Output the (x, y) coordinate of the center of the cell containing the given text.  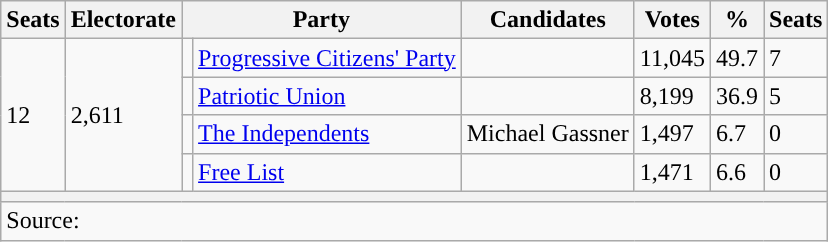
6.6 (736, 172)
36.9 (736, 96)
11,045 (672, 58)
Free List (328, 172)
7 (796, 58)
Source: (414, 221)
Patriotic Union (328, 96)
1,497 (672, 134)
12 (33, 115)
Electorate (123, 20)
Progressive Citizens' Party (328, 58)
Party (322, 20)
2,611 (123, 115)
1,471 (672, 172)
The Independents (328, 134)
% (736, 20)
Michael Gassner (548, 134)
6.7 (736, 134)
Candidates (548, 20)
8,199 (672, 96)
Votes (672, 20)
49.7 (736, 58)
5 (796, 96)
